Pinpoint the cell where the given text exists, returning its [x, y] midpoint coordinate. 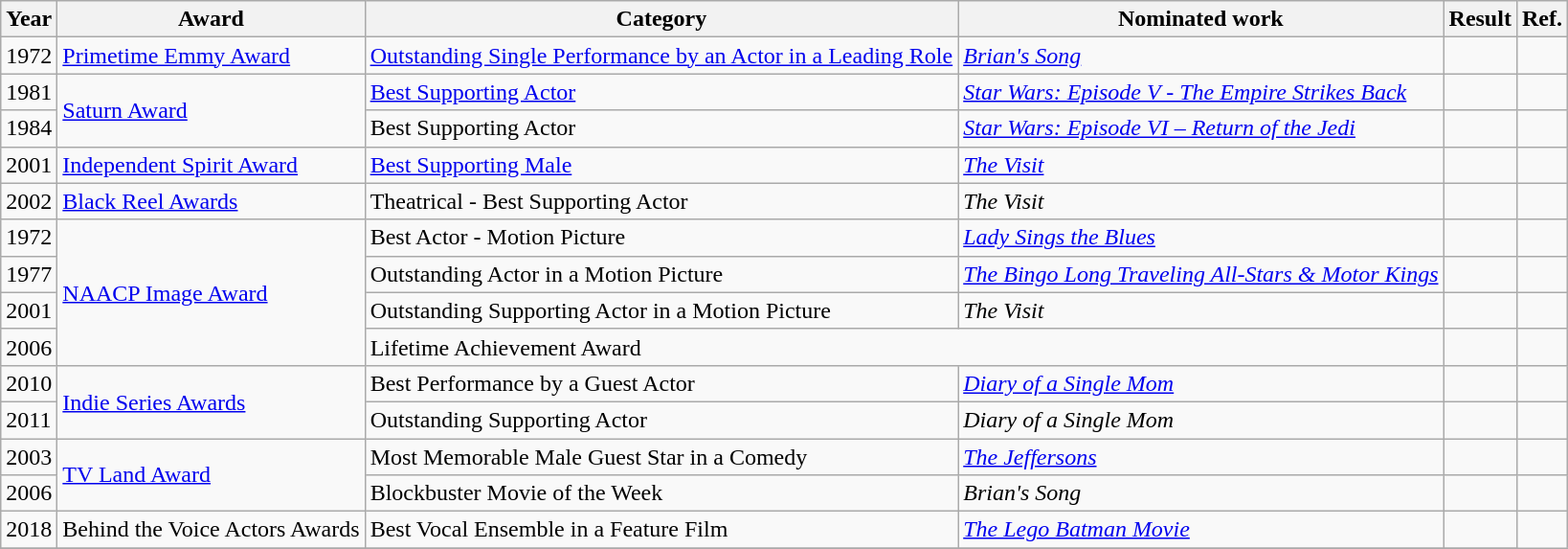
Outstanding Supporting Actor [661, 420]
Star Wars: Episode V - The Empire Strikes Back [1200, 92]
Star Wars: Episode VI – Return of the Jedi [1200, 128]
The Jeffersons [1200, 457]
1984 [29, 128]
1981 [29, 92]
Outstanding Single Performance by an Actor in a Leading Role [661, 56]
Best Performance by a Guest Actor [661, 383]
1977 [29, 274]
2010 [29, 383]
Best Actor - Motion Picture [661, 238]
Nominated work [1200, 19]
The Lego Batman Movie [1200, 530]
TV Land Award [211, 475]
Independent Spirit Award [211, 165]
Best Supporting Male [661, 165]
Outstanding Supporting Actor in a Motion Picture [661, 310]
Blockbuster Movie of the Week [661, 493]
Theatrical - Best Supporting Actor [661, 201]
NAACP Image Award [211, 292]
Lady Sings the Blues [1200, 238]
2011 [29, 420]
Primetime Emmy Award [211, 56]
2002 [29, 201]
2003 [29, 457]
Year [29, 19]
Most Memorable Male Guest Star in a Comedy [661, 457]
Best Vocal Ensemble in a Feature Film [661, 530]
Saturn Award [211, 110]
Result [1480, 19]
Ref. [1541, 19]
Indie Series Awards [211, 401]
Lifetime Achievement Award [904, 347]
Outstanding Actor in a Motion Picture [661, 274]
Behind the Voice Actors Awards [211, 530]
2018 [29, 530]
The Bingo Long Traveling All-Stars & Motor Kings [1200, 274]
Black Reel Awards [211, 201]
Award [211, 19]
Category [661, 19]
